Output the (X, Y) coordinate of the center of the cell containing the given text.  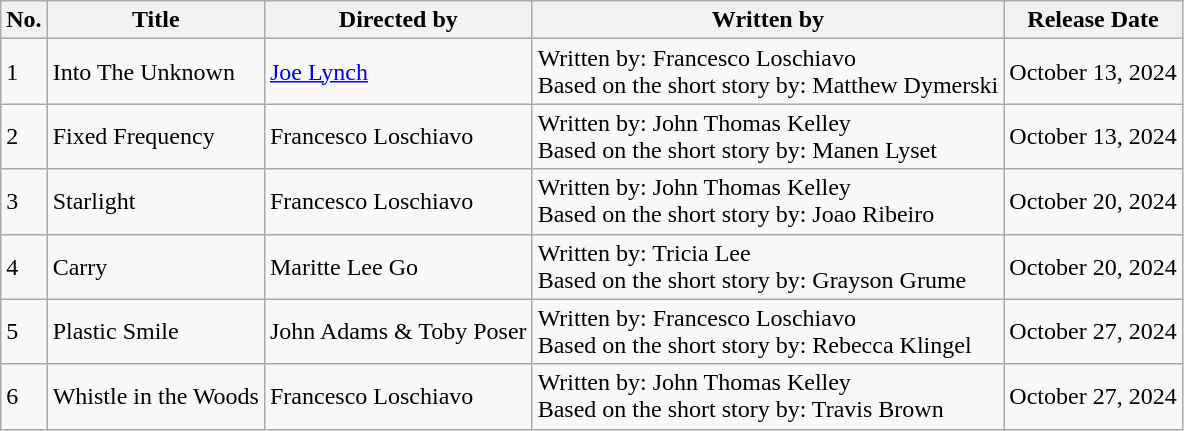
1 (24, 72)
Written by: John Thomas KelleyBased on the short story by: Joao Ribeiro (768, 202)
2 (24, 136)
Release Date (1093, 20)
Written by: Tricia LeeBased on the short story by: Grayson Grume (768, 266)
John Adams & Toby Poser (398, 332)
Fixed Frequency (156, 136)
Carry (156, 266)
Joe Lynch (398, 72)
Directed by (398, 20)
Written by: Francesco LoschiavoBased on the short story by: Rebecca Klingel (768, 332)
5 (24, 332)
No. (24, 20)
Starlight (156, 202)
4 (24, 266)
Written by: John Thomas KelleyBased on the short story by: Travis Brown (768, 396)
Plastic Smile (156, 332)
Written by: John Thomas KelleyBased on the short story by: Manen Lyset (768, 136)
Whistle in the Woods (156, 396)
Maritte Lee Go (398, 266)
Written by: Francesco LoschiavoBased on the short story by: Matthew Dymerski (768, 72)
6 (24, 396)
Written by (768, 20)
Into The Unknown (156, 72)
Title (156, 20)
3 (24, 202)
